Search for the cell housing the specified text and yield its (X, Y) center coordinate. 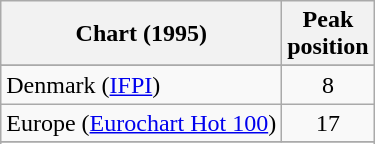
Denmark (IFPI) (142, 85)
8 (328, 85)
17 (328, 123)
Europe (Eurochart Hot 100) (142, 123)
Chart (1995) (142, 34)
Peakposition (328, 34)
